Pinpoint the cell where the given text exists, returning its [x, y] midpoint coordinate. 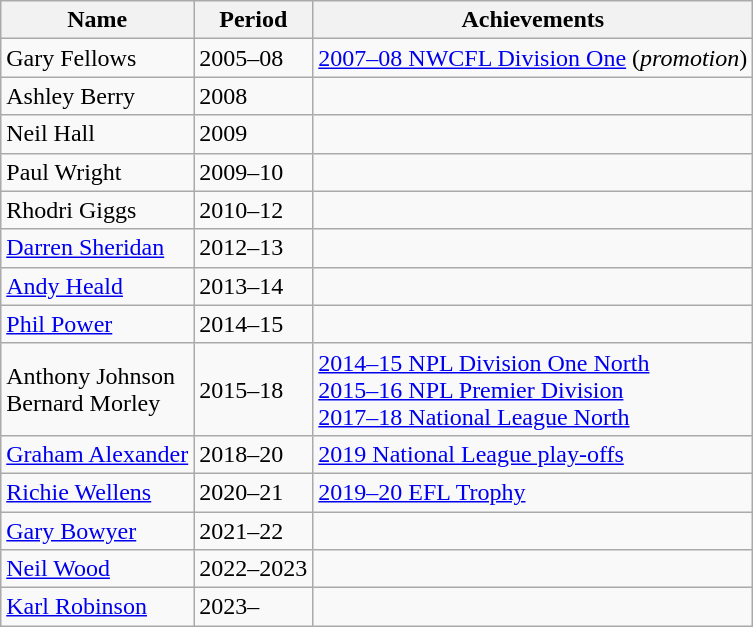
Neil Hall [98, 134]
2005–08 [254, 58]
2019 National League play-offs [533, 454]
Paul Wright [98, 172]
Andy Heald [98, 286]
Gary Fellows [98, 58]
Gary Bowyer [98, 531]
2014–15 NPL Division One North2015–16 NPL Premier Division2017–18 National League North [533, 389]
Phil Power [98, 324]
Name [98, 20]
2021–22 [254, 531]
Anthony Johnson Bernard Morley [98, 389]
2013–14 [254, 286]
Darren Sheridan [98, 248]
Rhodri Giggs [98, 210]
2019–20 EFL Trophy [533, 492]
2009 [254, 134]
Richie Wellens [98, 492]
2023– [254, 607]
Graham Alexander [98, 454]
2015–18 [254, 389]
Karl Robinson [98, 607]
Period [254, 20]
Neil Wood [98, 569]
2014–15 [254, 324]
2012–13 [254, 248]
2009–10 [254, 172]
Achievements [533, 20]
Ashley Berry [98, 96]
2018–20 [254, 454]
2020–21 [254, 492]
2008 [254, 96]
2010–12 [254, 210]
2022–2023 [254, 569]
2007–08 NWCFL Division One (promotion) [533, 58]
